Capture the cell that displays the provided text and extract its (x, y) central coordinate. 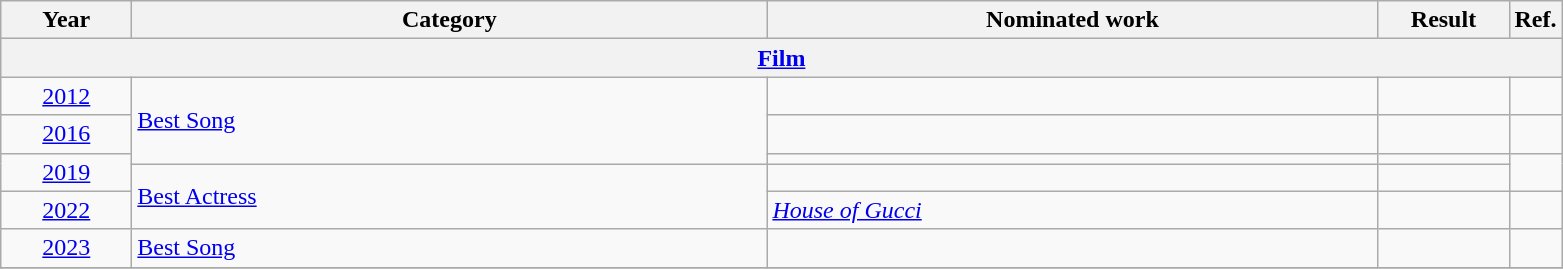
House of Gucci (1072, 210)
Ref. (1536, 20)
2022 (66, 210)
2023 (66, 248)
Nominated work (1072, 20)
Year (66, 20)
Category (450, 20)
2012 (66, 96)
2019 (66, 172)
Film (782, 58)
Best Actress (450, 196)
2016 (66, 134)
Result (1444, 20)
